From the cell containing the given text, extract its center point as [X, Y] coordinate. 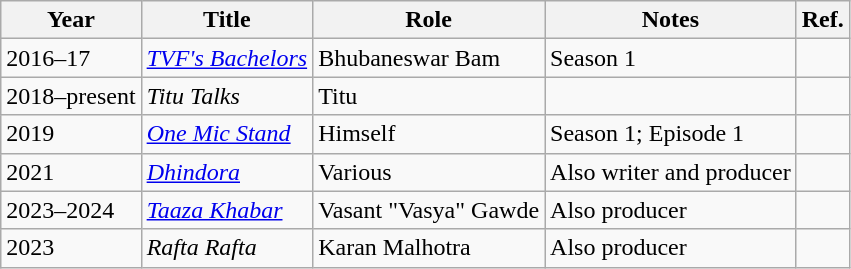
2018–present [71, 96]
Himself [429, 134]
Season 1 [671, 58]
2016–17 [71, 58]
2023–2024 [71, 210]
Title [227, 20]
2021 [71, 172]
Role [429, 20]
Titu Talks [227, 96]
2023 [71, 248]
Titu [429, 96]
Season 1; Episode 1 [671, 134]
Notes [671, 20]
Rafta Rafta [227, 248]
2019 [71, 134]
One Mic Stand [227, 134]
Karan Malhotra [429, 248]
Also writer and producer [671, 172]
Ref. [822, 20]
TVF's Bachelors [227, 58]
Dhindora [227, 172]
Taaza Khabar [227, 210]
Vasant "Vasya" Gawde [429, 210]
Year [71, 20]
Various [429, 172]
Bhubaneswar Bam [429, 58]
